Return (X, Y) of the center of cell containing provided text 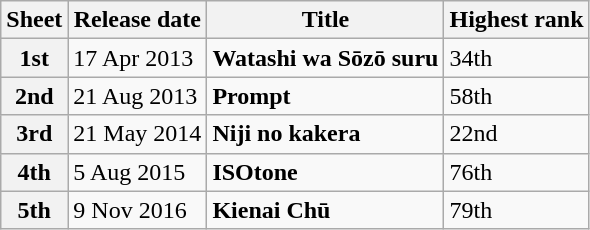
Highest rank (516, 20)
Prompt (326, 96)
2nd (34, 96)
76th (516, 172)
21 Aug 2013 (138, 96)
1st (34, 58)
Niji no kakera (326, 134)
5th (34, 210)
3rd (34, 134)
22nd (516, 134)
Sheet (34, 20)
21 May 2014 (138, 134)
Kienai Chū (326, 210)
Release date (138, 20)
17 Apr 2013 (138, 58)
4th (34, 172)
9 Nov 2016 (138, 210)
5 Aug 2015 (138, 172)
79th (516, 210)
Title (326, 20)
34th (516, 58)
ISOtone (326, 172)
58th (516, 96)
Watashi wa Sōzō suru (326, 58)
